Locate the cell with the specified text and output its [X, Y] center coordinate. 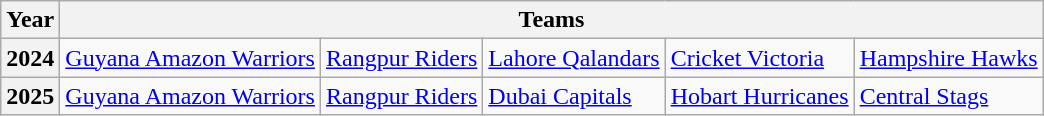
Year [30, 20]
Teams [552, 20]
Hobart Hurricanes [760, 96]
Dubai Capitals [574, 96]
Hampshire Hawks [948, 58]
Cricket Victoria [760, 58]
2025 [30, 96]
2024 [30, 58]
Central Stags [948, 96]
Lahore Qalandars [574, 58]
